Scan for the cell matching the given text and deliver its (x, y) coordinate at center. 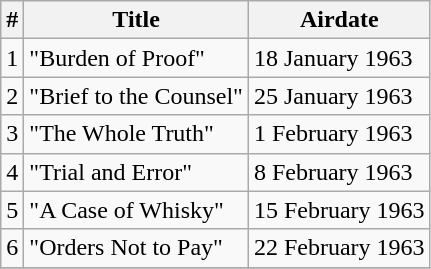
Airdate (339, 20)
22 February 1963 (339, 248)
15 February 1963 (339, 210)
6 (12, 248)
Title (136, 20)
"Burden of Proof" (136, 58)
"Brief to the Counsel" (136, 96)
25 January 1963 (339, 96)
"Trial and Error" (136, 172)
5 (12, 210)
"Orders Not to Pay" (136, 248)
"A Case of Whisky" (136, 210)
3 (12, 134)
8 February 1963 (339, 172)
"The Whole Truth" (136, 134)
1 (12, 58)
1 February 1963 (339, 134)
# (12, 20)
18 January 1963 (339, 58)
2 (12, 96)
4 (12, 172)
